Scan for the cell matching the given text and deliver its (x, y) coordinate at center. 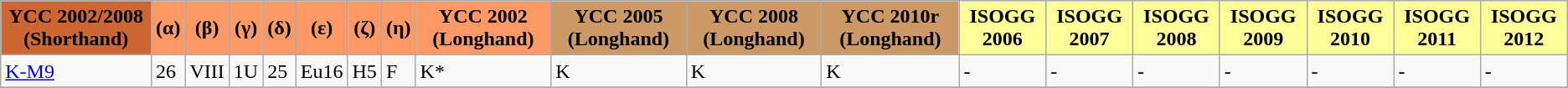
ISOGG 2009 (1263, 28)
YCC 2002/2008 (Shorthand) (76, 28)
YCC 2010r (Longhand) (890, 28)
YCC 2002 (Longhand) (483, 28)
H5 (364, 71)
YCC 2005 (Longhand) (619, 28)
ISOGG 2010 (1350, 28)
25 (280, 71)
ISOGG 2011 (1437, 28)
ISOGG 2008 (1177, 28)
(β) (207, 28)
(η) (399, 28)
(α) (168, 28)
VIII (207, 71)
(δ) (280, 28)
ISOGG 2006 (1003, 28)
F (399, 71)
YCC 2008 (Longhand) (754, 28)
K* (483, 71)
ISOGG 2012 (1524, 28)
Eu16 (322, 71)
K-M9 (76, 71)
(ζ) (364, 28)
1U (245, 71)
ISOGG 2007 (1090, 28)
26 (168, 71)
(γ) (245, 28)
(ε) (322, 28)
